Output the (X, Y) coordinate of the center of the cell containing the given text.  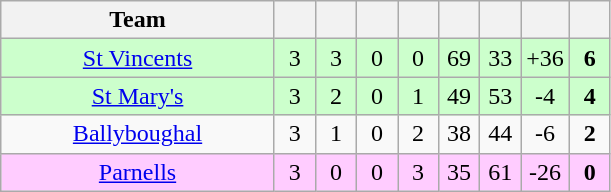
Parnells (138, 172)
Ballyboughal (138, 134)
-26 (546, 172)
-6 (546, 134)
-4 (546, 96)
St Vincents (138, 58)
44 (500, 134)
St Mary's (138, 96)
Team (138, 20)
+36 (546, 58)
69 (460, 58)
61 (500, 172)
35 (460, 172)
38 (460, 134)
4 (590, 96)
6 (590, 58)
33 (500, 58)
49 (460, 96)
53 (500, 96)
